From the cell containing the given text, extract its center point as (X, Y) coordinate. 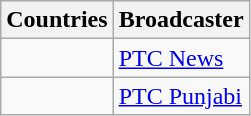
Broadcaster (181, 20)
PTC News (181, 58)
Countries (57, 20)
PTC Punjabi (181, 96)
